Pinpoint the cell where the given text exists, returning its [x, y] midpoint coordinate. 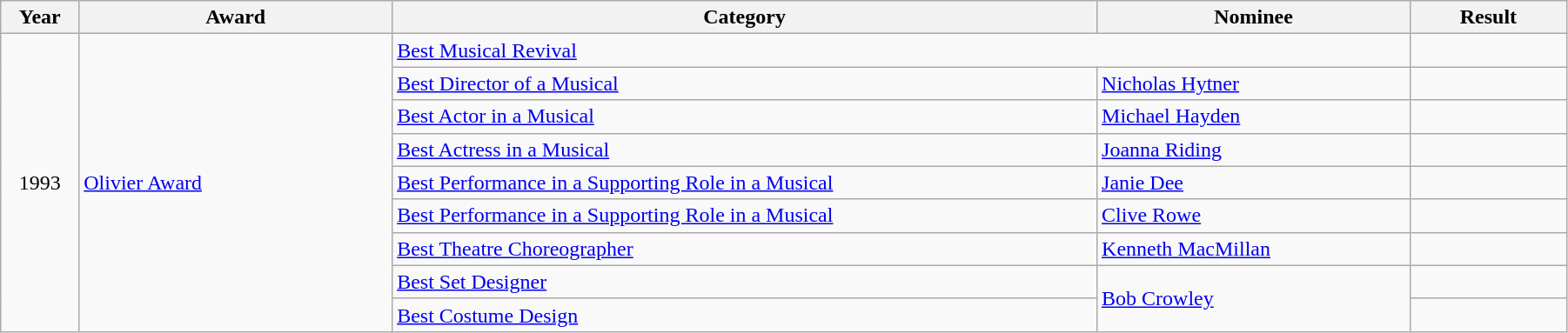
Michael Hayden [1254, 117]
Nominee [1254, 17]
Result [1488, 17]
Bob Crowley [1254, 298]
Best Theatre Choreographer [745, 249]
Best Set Designer [745, 282]
Best Actor in a Musical [745, 117]
Olivier Award [236, 183]
1993 [40, 183]
Best Actress in a Musical [745, 150]
Janie Dee [1254, 183]
Kenneth MacMillan [1254, 249]
Clive Rowe [1254, 216]
Year [40, 17]
Best Director of a Musical [745, 83]
Award [236, 17]
Joanna Riding [1254, 150]
Best Costume Design [745, 315]
Category [745, 17]
Nicholas Hytner [1254, 83]
Best Musical Revival [901, 50]
